Return the (X, Y) coordinate for the center point of the cell that contains the specified text.  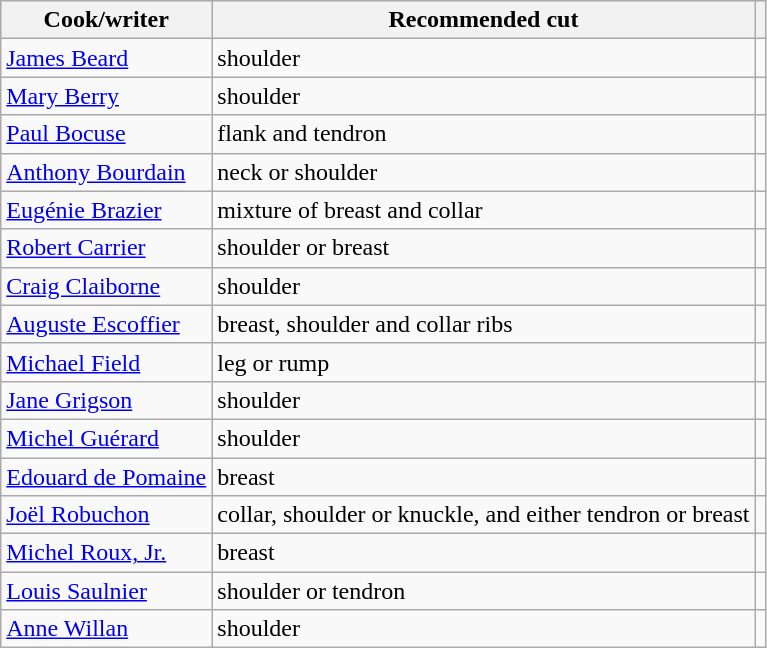
Auguste Escoffier (106, 324)
Michel Guérard (106, 438)
shoulder or breast (484, 248)
leg or rump (484, 362)
Anne Willan (106, 629)
Anthony Bourdain (106, 172)
Louis Saulnier (106, 591)
Cook/writer (106, 20)
mixture of breast and collar (484, 210)
breast, shoulder and collar ribs (484, 324)
Jane Grigson (106, 400)
collar, shoulder or knuckle, and either tendron or breast (484, 515)
Robert Carrier (106, 248)
Michael Field (106, 362)
Recommended cut (484, 20)
Edouard de Pomaine (106, 477)
Craig Claiborne (106, 286)
Eugénie Brazier (106, 210)
Paul Bocuse (106, 134)
James Beard (106, 58)
Joël Robuchon (106, 515)
Michel Roux, Jr. (106, 553)
shoulder or tendron (484, 591)
Mary Berry (106, 96)
neck or shoulder (484, 172)
flank and tendron (484, 134)
